Extract the (x, y) coordinate from the center of the cell holding the provided text.  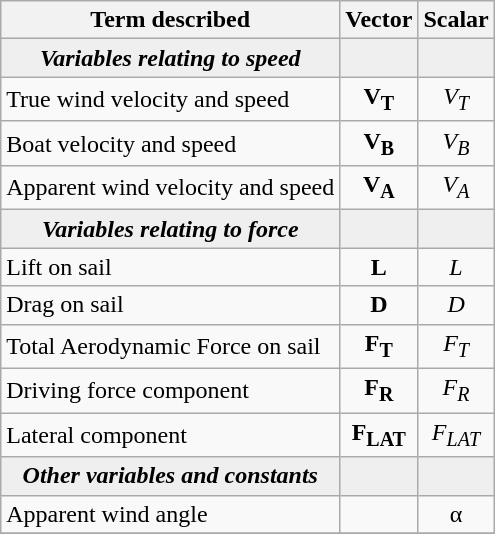
True wind velocity and speed (170, 99)
Total Aerodynamic Force on sail (170, 346)
Vector (379, 20)
Lateral component (170, 435)
Apparent wind angle (170, 514)
Apparent wind velocity and speed (170, 188)
Other variables and constants (170, 476)
Variables relating to speed (170, 58)
Driving force component (170, 390)
Lift on sail (170, 267)
α (456, 514)
Boat velocity and speed (170, 143)
Scalar (456, 20)
Term described (170, 20)
Drag on sail (170, 305)
Variables relating to force (170, 229)
